Identify which cell holds the provided text, then report its [X, Y] central coordinate. 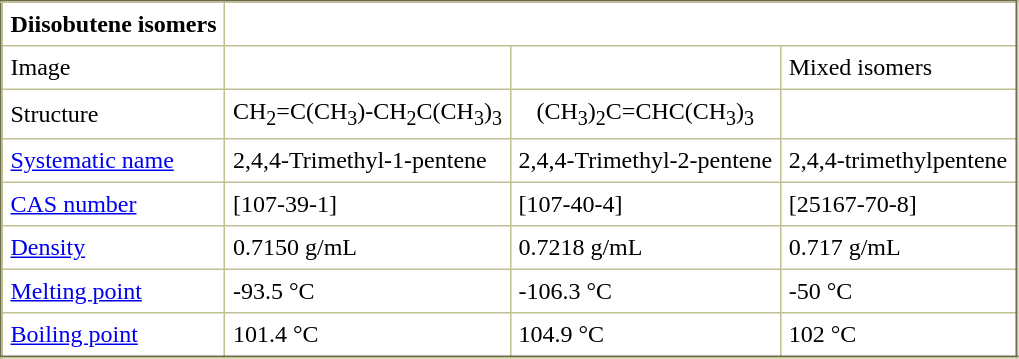
2,4,4-Trimethyl-1-pentene [368, 161]
0.7218 g/mL [645, 248]
Density [114, 248]
0.717 g/mL [898, 248]
[25167-70-8] [898, 205]
CAS number [114, 205]
-50 °C [898, 292]
[107-39-1] [368, 205]
(CH3)2C=CHC(CH3)3 [645, 114]
Boiling point [114, 335]
2,4,4-trimethylpentene [898, 161]
Structure [114, 114]
Mixed isomers [898, 68]
Systematic name [114, 161]
104.9 °C [645, 335]
0.7150 g/mL [368, 248]
CH2=C(CH3)-CH2C(CH3)3 [368, 114]
Image [114, 68]
-93.5 °C [368, 292]
Diisobutene isomers [114, 24]
2,4,4-Trimethyl-2-pentene [645, 161]
Melting point [114, 292]
102 °C [898, 335]
101.4 °C [368, 335]
[107-40-4] [645, 205]
-106.3 °C [645, 292]
